Output the [x, y] coordinate of the center of the cell containing the given text.  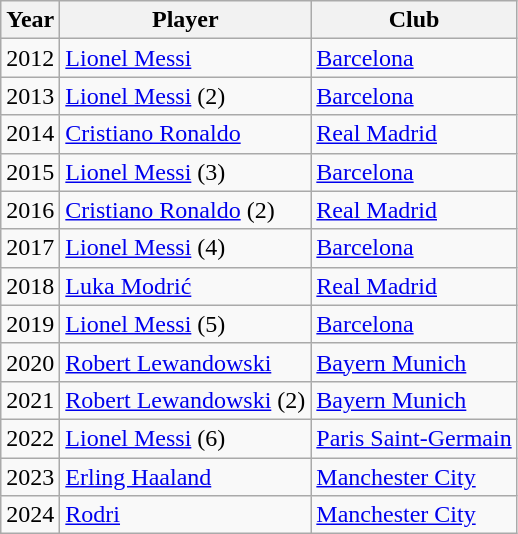
Lionel Messi (3) [186, 172]
Cristiano Ronaldo (2) [186, 210]
Club [414, 20]
2012 [30, 58]
Robert Lewandowski [186, 362]
2018 [30, 286]
Paris Saint-Germain [414, 438]
2020 [30, 362]
Lionel Messi [186, 58]
Cristiano Ronaldo [186, 134]
2016 [30, 210]
Lionel Messi (6) [186, 438]
Luka Modrić [186, 286]
Robert Lewandowski (2) [186, 400]
Rodri [186, 515]
Lionel Messi (4) [186, 248]
Year [30, 20]
2017 [30, 248]
2023 [30, 477]
2013 [30, 96]
2015 [30, 172]
Lionel Messi (2) [186, 96]
2019 [30, 324]
Lionel Messi (5) [186, 324]
2021 [30, 400]
2024 [30, 515]
2014 [30, 134]
2022 [30, 438]
Player [186, 20]
Erling Haaland [186, 477]
